Determine the [X, Y] coordinate at the center of the cell enclosing the given text.  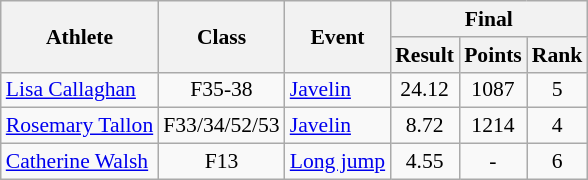
8.72 [424, 126]
Class [221, 36]
F13 [221, 162]
5 [558, 90]
Rosemary Tallon [80, 126]
Athlete [80, 36]
F33/34/52/53 [221, 126]
Catherine Walsh [80, 162]
F35-38 [221, 90]
Points [493, 55]
- [493, 162]
1087 [493, 90]
Final [488, 19]
1214 [493, 126]
Result [424, 55]
24.12 [424, 90]
Rank [558, 55]
Lisa Callaghan [80, 90]
4 [558, 126]
Event [338, 36]
6 [558, 162]
4.55 [424, 162]
Long jump [338, 162]
